Detect which cell encompasses the target text, then output its [X, Y] center coordinate. 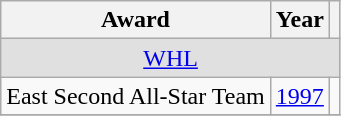
Year [300, 20]
East Second All-Star Team [136, 96]
1997 [300, 96]
Award [136, 20]
WHL [171, 58]
